Pinpoint the cell where the given text exists, returning its (X, Y) midpoint coordinate. 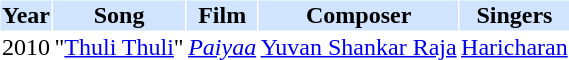
Composer (358, 15)
Film (222, 15)
Year (26, 15)
Song (119, 15)
